Detect which cell encompasses the target text, then output its (x, y) center coordinate. 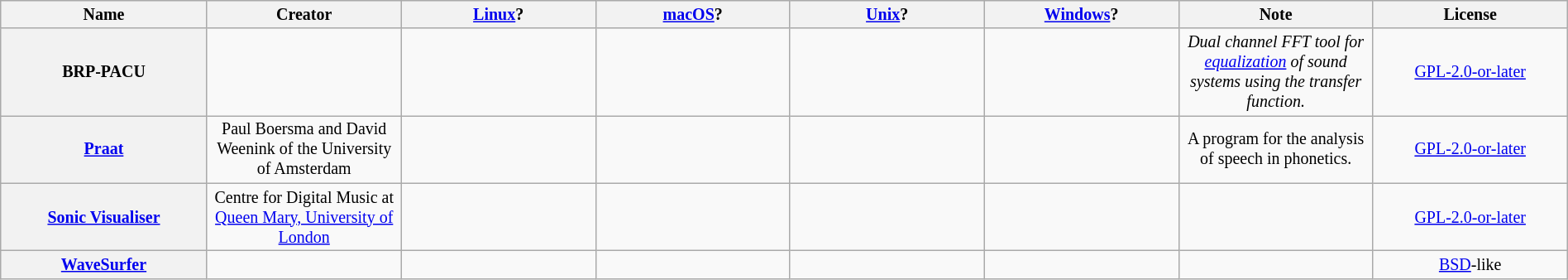
Name (104, 15)
BRP-PACU (104, 73)
Paul Boersma and David Weenink of the University of Amsterdam (304, 149)
BSD-like (1470, 265)
Creator (304, 15)
WaveSurfer (104, 265)
Windows? (1082, 15)
License (1470, 15)
Linux? (498, 15)
Dual channel FFT tool for equalization of sound systems using the transfer function. (1275, 73)
Praat (104, 149)
A program for the analysis of speech in phonetics. (1275, 149)
macOS? (693, 15)
Note (1275, 15)
Centre for Digital Music at Queen Mary, University of London (304, 217)
Sonic Visualiser (104, 217)
Unix? (887, 15)
